Return the (X, Y) coordinate for the center point of the cell that contains the specified text.  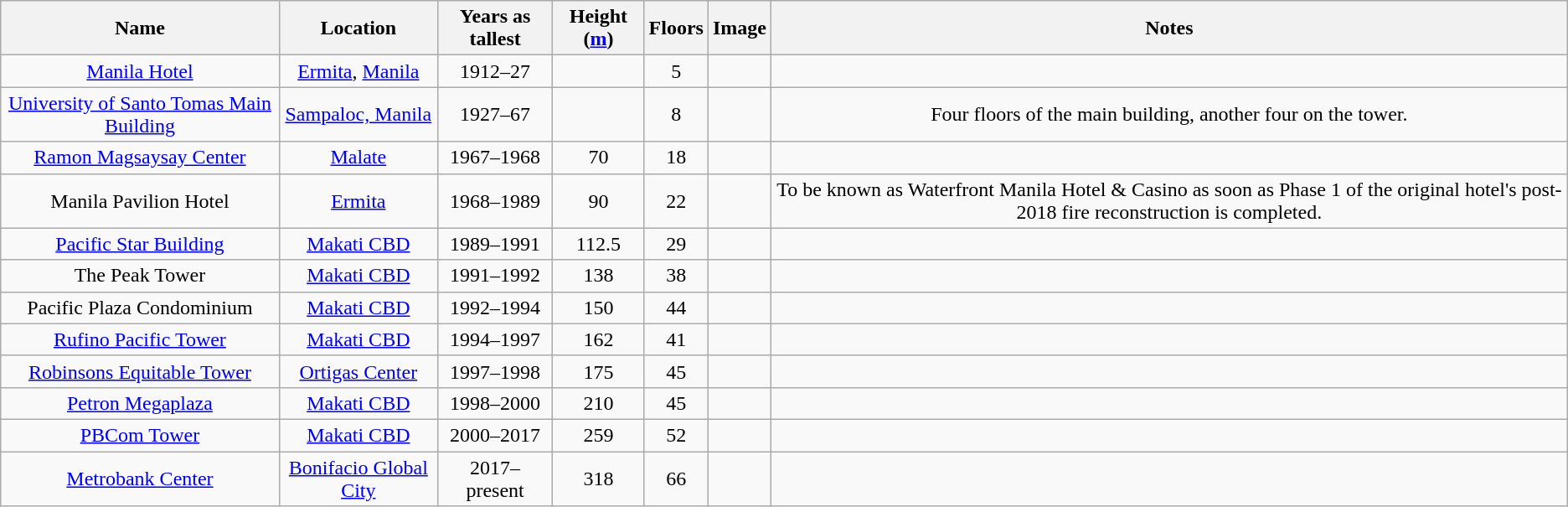
38 (676, 276)
Sampaloc, Manila (358, 114)
210 (598, 403)
Ermita, Manila (358, 71)
52 (676, 435)
Location (358, 28)
112.5 (598, 244)
Notes (1169, 28)
2017–present (494, 478)
To be known as Waterfront Manila Hotel & Casino as soon as Phase 1 of the original hotel's post-2018 fire reconstruction is completed. (1169, 201)
1991–1992 (494, 276)
Name (140, 28)
1927–67 (494, 114)
138 (598, 276)
18 (676, 158)
1992–1994 (494, 308)
259 (598, 435)
University of Santo Tomas Main Building (140, 114)
Robinsons Equitable Tower (140, 371)
175 (598, 371)
Four floors of the main building, another four on the tower. (1169, 114)
Pacific Plaza Condominium (140, 308)
Floors (676, 28)
Manila Hotel (140, 71)
1968–1989 (494, 201)
1989–1991 (494, 244)
Image (739, 28)
1998–2000 (494, 403)
1994–1997 (494, 339)
22 (676, 201)
29 (676, 244)
PBCom Tower (140, 435)
5 (676, 71)
The Peak Tower (140, 276)
66 (676, 478)
1967–1968 (494, 158)
1912–27 (494, 71)
1997–1998 (494, 371)
Years as tallest (494, 28)
Manila Pavilion Hotel (140, 201)
Pacific Star Building (140, 244)
44 (676, 308)
Metrobank Center (140, 478)
Rufino Pacific Tower (140, 339)
41 (676, 339)
150 (598, 308)
162 (598, 339)
8 (676, 114)
Bonifacio Global City (358, 478)
2000–2017 (494, 435)
Petron Megaplaza (140, 403)
Ortigas Center (358, 371)
Ermita (358, 201)
90 (598, 201)
Ramon Magsaysay Center (140, 158)
Height (m) (598, 28)
318 (598, 478)
70 (598, 158)
Malate (358, 158)
